Search for the cell housing the specified text and yield its (X, Y) center coordinate. 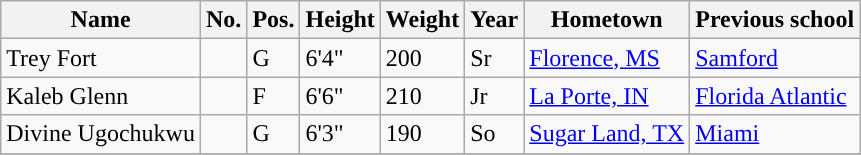
6'4" (340, 58)
Miami (775, 134)
Year (494, 20)
190 (422, 134)
6'6" (340, 96)
Pos. (274, 20)
6'3" (340, 134)
Divine Ugochukwu (101, 134)
No. (223, 20)
Florence, MS (607, 58)
Height (340, 20)
F (274, 96)
So (494, 134)
Jr (494, 96)
La Porte, IN (607, 96)
Kaleb Glenn (101, 96)
Hometown (607, 20)
210 (422, 96)
Previous school (775, 20)
Trey Fort (101, 58)
200 (422, 58)
Sugar Land, TX (607, 134)
Name (101, 20)
Sr (494, 58)
Florida Atlantic (775, 96)
Weight (422, 20)
Samford (775, 58)
